From the cell containing the given text, extract its center point as (X, Y) coordinate. 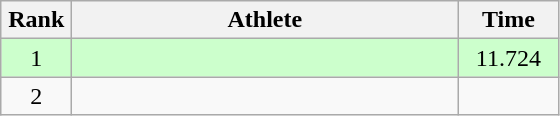
Athlete (265, 20)
Time (508, 20)
11.724 (508, 58)
Rank (36, 20)
2 (36, 96)
1 (36, 58)
